Locate the cell with the specified text and output its (X, Y) center coordinate. 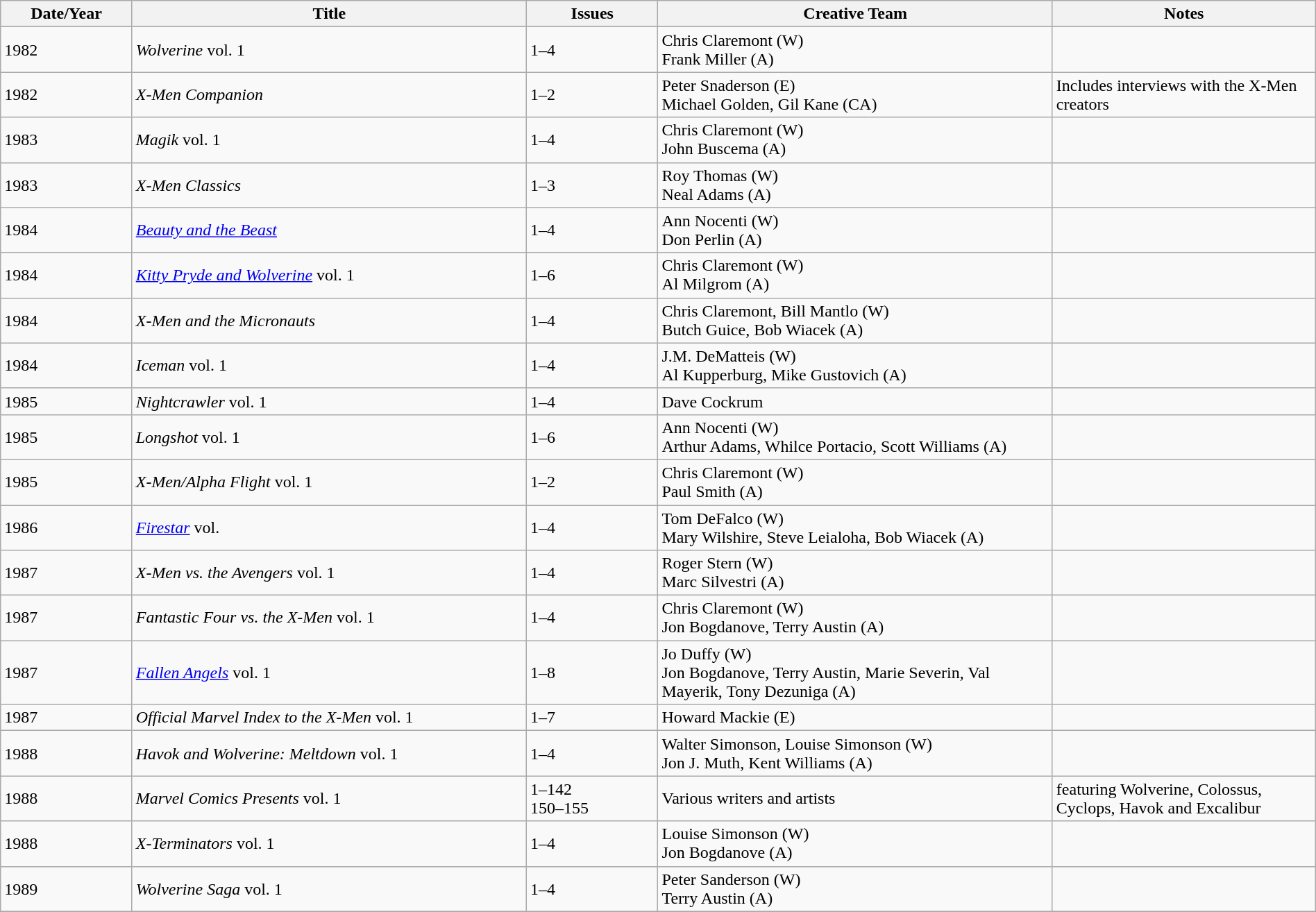
Includes interviews with the X-Men creators (1184, 94)
Ann Nocenti (W)Don Perlin (A) (855, 230)
Roy Thomas (W)Neal Adams (A) (855, 185)
Ann Nocenti (W) Arthur Adams, Whilce Portacio, Scott Williams (A) (855, 437)
Magik vol. 1 (329, 140)
Beauty and the Beast (329, 230)
Wolverine vol. 1 (329, 50)
Firestar vol. (329, 527)
Issues (593, 14)
1–7 (593, 718)
Jo Duffy (W) Jon Bogdanove, Terry Austin, Marie Severin, Val Mayerik, Tony Dezuniga (A) (855, 673)
X-Men Companion (329, 94)
Dave Cockrum (855, 401)
Iceman vol. 1 (329, 365)
Roger Stern (W) Marc Silvestri (A) (855, 573)
Chris Claremont (W) Jon Bogdanove, Terry Austin (A) (855, 618)
Chris Claremont (W)Paul Smith (A) (855, 482)
Wolverine Saga vol. 1 (329, 888)
Havok and Wolverine: Meltdown vol. 1 (329, 754)
X-Terminators vol. 1 (329, 844)
Chris Claremont (W) John Buscema (A) (855, 140)
Fallen Angels vol. 1 (329, 673)
Tom DeFalco (W)Mary Wilshire, Steve Leialoha, Bob Wiacek (A) (855, 527)
featuring Wolverine, Colossus, Cyclops, Havok and Excalibur (1184, 798)
Nightcrawler vol. 1 (329, 401)
Notes (1184, 14)
Various writers and artists (855, 798)
Louise Simonson (W) Jon Bogdanove (A) (855, 844)
Walter Simonson, Louise Simonson (W)Jon J. Muth, Kent Williams (A) (855, 754)
1–142150–155 (593, 798)
Fantastic Four vs. the X-Men vol. 1 (329, 618)
X-Men and the Micronauts (329, 321)
Chris Claremont (W) Al Milgrom (A) (855, 275)
1989 (67, 888)
Peter Sanderson (W)Terry Austin (A) (855, 888)
1–3 (593, 185)
Official Marvel Index to the X-Men vol. 1 (329, 718)
X-Men Classics (329, 185)
Longshot vol. 1 (329, 437)
Chris Claremont, Bill Mantlo (W)Butch Guice, Bob Wiacek (A) (855, 321)
Howard Mackie (E) (855, 718)
Marvel Comics Presents vol. 1 (329, 798)
Kitty Pryde and Wolverine vol. 1 (329, 275)
Chris Claremont (W)Frank Miller (A) (855, 50)
Peter Snaderson (E)Michael Golden, Gil Kane (CA) (855, 94)
1986 (67, 527)
Title (329, 14)
X-Men vs. the Avengers vol. 1 (329, 573)
1–8 (593, 673)
J.M. DeMatteis (W) Al Kupperburg, Mike Gustovich (A) (855, 365)
Creative Team (855, 14)
X-Men/Alpha Flight vol. 1 (329, 482)
Date/Year (67, 14)
